Pinpoint the cell where the given text exists, returning its [X, Y] midpoint coordinate. 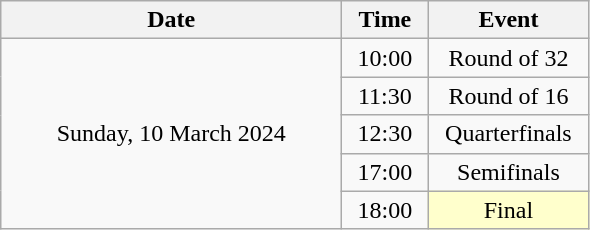
Round of 32 [508, 58]
10:00 [385, 58]
Round of 16 [508, 96]
12:30 [385, 134]
17:00 [385, 172]
Event [508, 20]
Final [508, 210]
18:00 [385, 210]
Sunday, 10 March 2024 [172, 134]
Quarterfinals [508, 134]
Time [385, 20]
11:30 [385, 96]
Semifinals [508, 172]
Date [172, 20]
